Return [X, Y] of the center of cell containing provided text 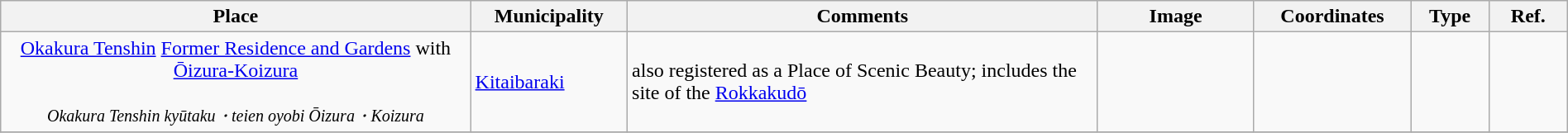
Comments [863, 17]
Ref. [1528, 17]
Image [1176, 17]
Municipality [549, 17]
Kitaibaraki [549, 83]
Place [236, 17]
also registered as a Place of Scenic Beauty; includes the site of the Rokkakudō [863, 83]
Okakura Tenshin Former Residence and Gardens with Ōizura-KoizuraOkakura Tenshin kyūtaku・teien oyobi Ōizura・Koizura [236, 83]
Type [1451, 17]
Coordinates [1331, 17]
